Capture the cell that displays the provided text and extract its (x, y) central coordinate. 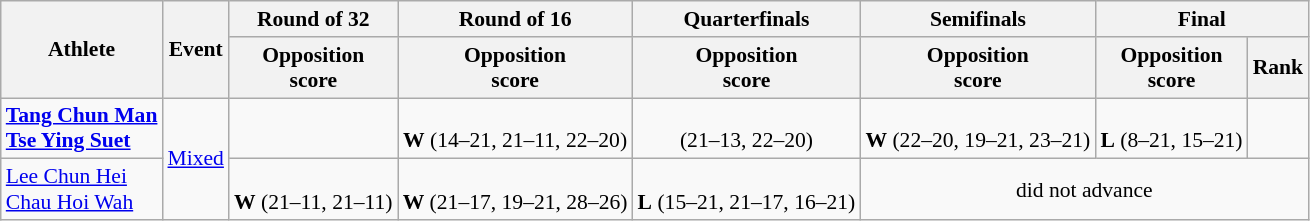
W (22–20, 19–21, 23–21) (978, 128)
Tang Chun Man Tse Ying Suet (82, 128)
(21–13, 22–20) (747, 128)
Lee Chun Hei Chau Hoi Wah (82, 190)
Final (1202, 19)
L (15–21, 21–17, 16–21) (747, 190)
W (21–17, 19–21, 28–26) (516, 190)
W (21–11, 21–11) (314, 190)
did not advance (1084, 190)
Rank (1278, 68)
L (8–21, 15–21) (1171, 128)
Round of 16 (516, 19)
Mixed (195, 159)
Athlete (82, 50)
W (14–21, 21–11, 22–20) (516, 128)
Quarterfinals (747, 19)
Semifinals (978, 19)
Event (195, 50)
Round of 32 (314, 19)
